Pinpoint the cell where the given text exists, returning its [x, y] midpoint coordinate. 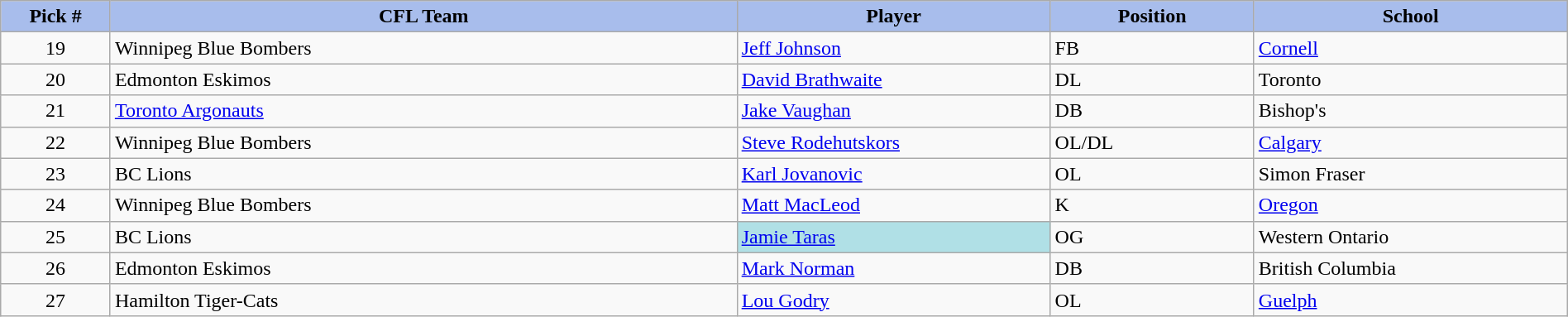
26 [56, 268]
Lou Godry [893, 300]
Steve Rodehutskors [893, 142]
FB [1152, 48]
School [1411, 17]
Jake Vaughan [893, 111]
Bishop's [1411, 111]
22 [56, 142]
Matt MacLeod [893, 205]
DL [1152, 79]
23 [56, 174]
27 [56, 300]
Toronto Argonauts [423, 111]
Guelph [1411, 300]
Toronto [1411, 79]
Pick # [56, 17]
OL/DL [1152, 142]
Cornell [1411, 48]
Jamie Taras [893, 237]
British Columbia [1411, 268]
Oregon [1411, 205]
David Brathwaite [893, 79]
Mark Norman [893, 268]
25 [56, 237]
19 [56, 48]
Calgary [1411, 142]
Western Ontario [1411, 237]
21 [56, 111]
Position [1152, 17]
Hamilton Tiger-Cats [423, 300]
20 [56, 79]
K [1152, 205]
Jeff Johnson [893, 48]
OG [1152, 237]
CFL Team [423, 17]
Simon Fraser [1411, 174]
24 [56, 205]
Karl Jovanovic [893, 174]
Player [893, 17]
